Provide the [x, y] coordinate of the cell's center where the given text is located.  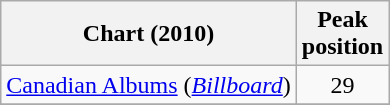
Canadian Albums (Billboard) [149, 85]
29 [342, 85]
Peakposition [342, 34]
Chart (2010) [149, 34]
